Search for the cell housing the specified text and yield its [X, Y] center coordinate. 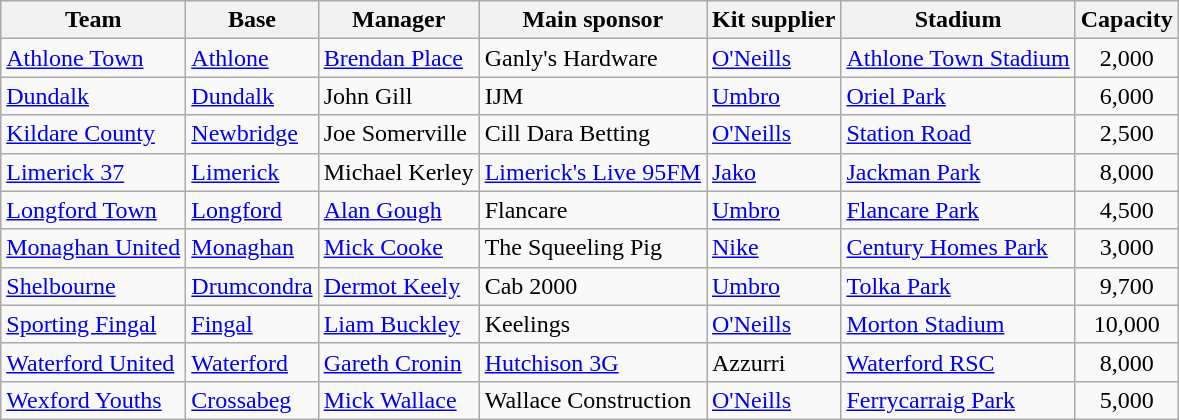
5,000 [1126, 400]
Limerick's Live 95FM [592, 172]
Flancare Park [958, 210]
Longford Town [94, 210]
Dermot Keely [398, 286]
John Gill [398, 96]
Crossabeg [252, 400]
Shelbourne [94, 286]
Manager [398, 20]
Tolka Park [958, 286]
Flancare [592, 210]
Athlone [252, 58]
Century Homes Park [958, 248]
Limerick [252, 172]
Waterford United [94, 362]
IJM [592, 96]
Cill Dara Betting [592, 134]
Drumcondra [252, 286]
2,000 [1126, 58]
Oriel Park [958, 96]
Base [252, 20]
Gareth Cronin [398, 362]
The Squeeling Pig [592, 248]
Waterford RSC [958, 362]
Kildare County [94, 134]
Limerick 37 [94, 172]
Athlone Town [94, 58]
9,700 [1126, 286]
Station Road [958, 134]
6,000 [1126, 96]
Wallace Construction [592, 400]
Nike [773, 248]
Jackman Park [958, 172]
3,000 [1126, 248]
Keelings [592, 324]
2,500 [1126, 134]
Athlone Town Stadium [958, 58]
Monaghan United [94, 248]
Newbridge [252, 134]
Team [94, 20]
Fingal [252, 324]
Capacity [1126, 20]
Cab 2000 [592, 286]
Kit supplier [773, 20]
Alan Gough [398, 210]
Sporting Fingal [94, 324]
Brendan Place [398, 58]
Stadium [958, 20]
Mick Wallace [398, 400]
Waterford [252, 362]
Morton Stadium [958, 324]
Hutchison 3G [592, 362]
Jako [773, 172]
Liam Buckley [398, 324]
Ganly's Hardware [592, 58]
Mick Cooke [398, 248]
Michael Kerley [398, 172]
Monaghan [252, 248]
4,500 [1126, 210]
10,000 [1126, 324]
Joe Somerville [398, 134]
Main sponsor [592, 20]
Ferrycarraig Park [958, 400]
Longford [252, 210]
Azzurri [773, 362]
Wexford Youths [94, 400]
